Return the (X, Y) coordinate for the center point of the cell that contains the specified text.  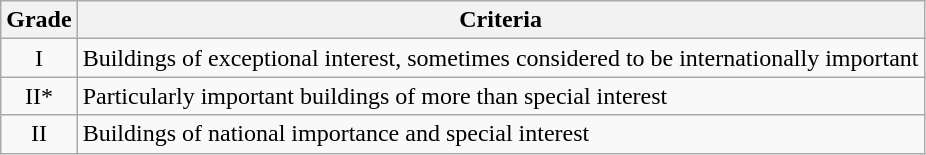
II* (39, 96)
I (39, 58)
II (39, 134)
Buildings of exceptional interest, sometimes considered to be internationally important (500, 58)
Criteria (500, 20)
Particularly important buildings of more than special interest (500, 96)
Grade (39, 20)
Buildings of national importance and special interest (500, 134)
